Return (x, y) of the center of cell containing provided text 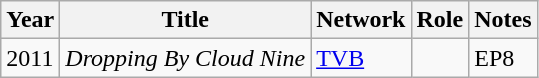
TVB (361, 58)
Network (361, 20)
Role (440, 20)
EP8 (503, 58)
Title (186, 20)
Notes (503, 20)
Year (30, 20)
Dropping By Cloud Nine (186, 58)
2011 (30, 58)
